Find where the given text appears and provide that cell's center as [X, Y] coordinate. 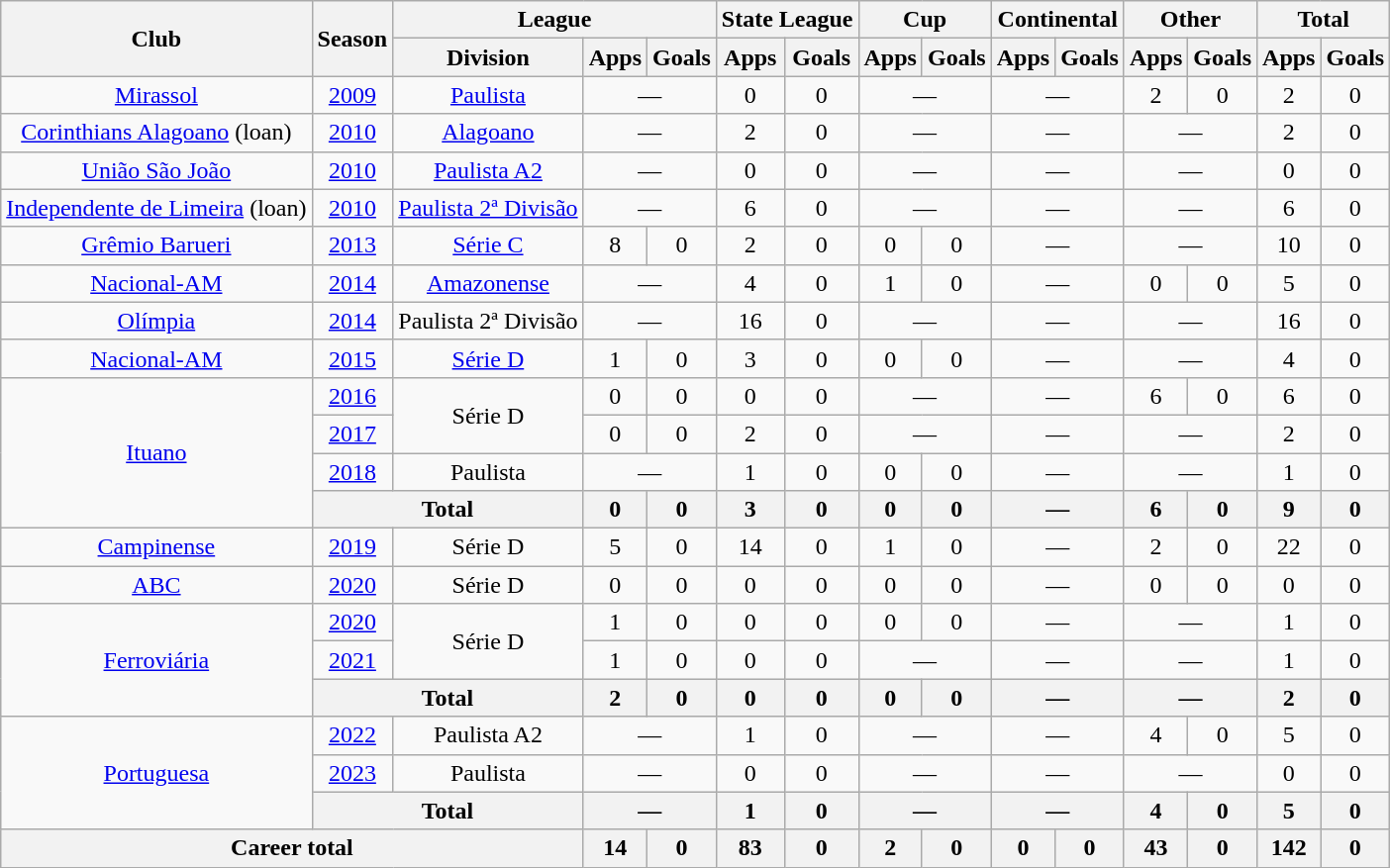
2009 [352, 95]
2018 [352, 472]
Olímpia [156, 321]
State League [787, 20]
Career total [292, 848]
2021 [352, 660]
Continental [1057, 20]
2022 [352, 735]
Campinense [156, 547]
22 [1289, 547]
Alagoano [488, 133]
43 [1155, 848]
Division [488, 57]
2015 [352, 358]
10 [1289, 245]
2017 [352, 434]
9 [1289, 510]
Amazonense [488, 283]
União São João [156, 170]
2019 [352, 547]
ABC [156, 585]
Ituano [156, 452]
Corinthians Alagoano (loan) [156, 133]
Independente de Limeira (loan) [156, 208]
Other [1190, 20]
Season [352, 39]
Club [156, 39]
Mirassol [156, 95]
8 [615, 245]
Grêmio Barueri [156, 245]
142 [1289, 848]
2023 [352, 773]
2013 [352, 245]
2016 [352, 396]
Portuguesa [156, 773]
League [554, 20]
83 [750, 848]
Cup [925, 20]
Ferroviária [156, 660]
Série C [488, 245]
